Identify which cell holds the provided text, then report its (X, Y) central coordinate. 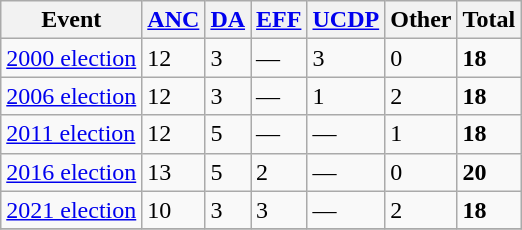
2006 election (72, 96)
2000 election (72, 58)
DA (228, 20)
2021 election (72, 210)
Event (72, 20)
20 (489, 172)
2016 election (72, 172)
2011 election (72, 134)
EFF (279, 20)
ANC (174, 20)
Total (489, 20)
13 (174, 172)
UCDP (346, 20)
10 (174, 210)
Other (421, 20)
